Return the (x, y) coordinate for the center point of the cell that contains the specified text.  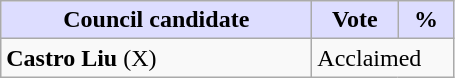
Council candidate (156, 20)
% (426, 20)
Acclaimed (383, 58)
Castro Liu (X) (156, 58)
Vote (355, 20)
